Pinpoint the cell where the given text exists, returning its (X, Y) midpoint coordinate. 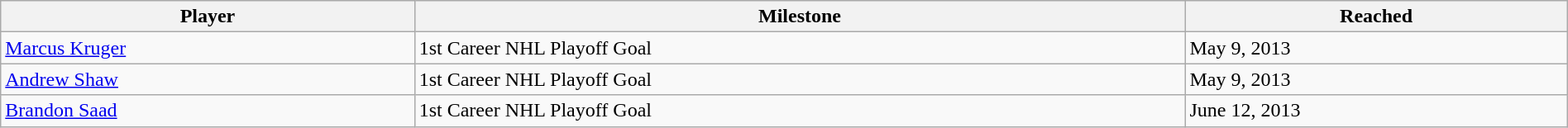
Marcus Kruger (208, 48)
Milestone (800, 17)
Brandon Saad (208, 111)
Andrew Shaw (208, 79)
Reached (1376, 17)
Player (208, 17)
June 12, 2013 (1376, 111)
